Find where the given text appears and provide that cell's center as [x, y] coordinate. 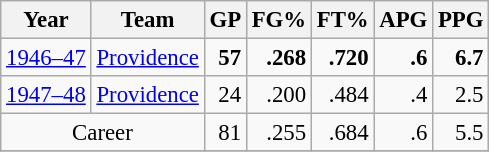
.484 [342, 95]
PPG [461, 20]
81 [225, 133]
6.7 [461, 58]
Year [46, 20]
Career [102, 133]
Team [148, 20]
FT% [342, 20]
1947–48 [46, 95]
GP [225, 20]
.200 [278, 95]
24 [225, 95]
57 [225, 58]
.720 [342, 58]
.268 [278, 58]
APG [404, 20]
.4 [404, 95]
.684 [342, 133]
FG% [278, 20]
1946–47 [46, 58]
5.5 [461, 133]
2.5 [461, 95]
.255 [278, 133]
